Determine the [x, y] coordinate at the center of the cell enclosing the given text.  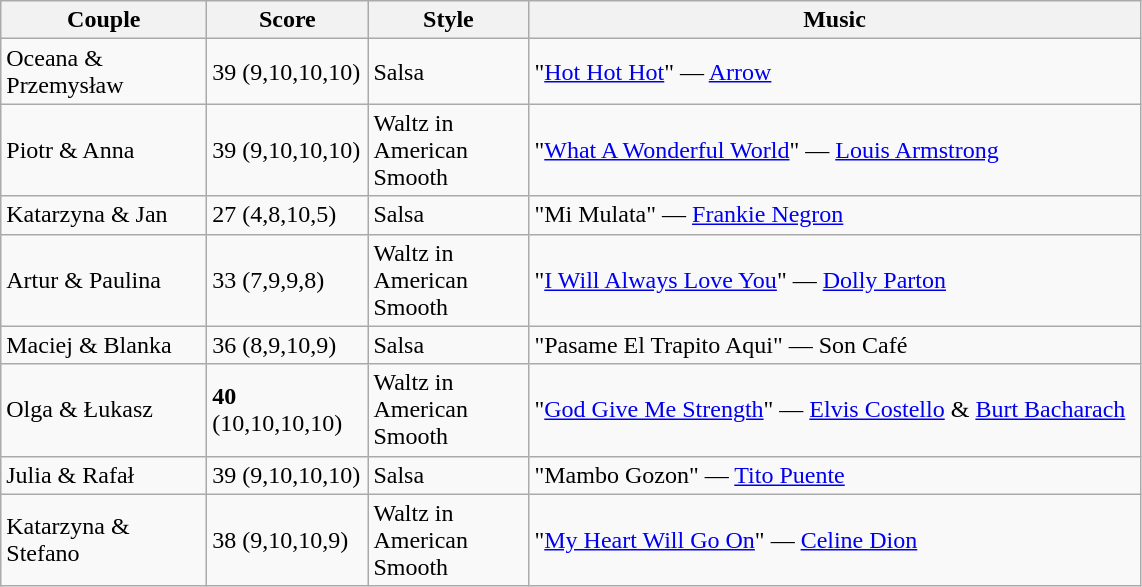
Katarzyna & Stefano [104, 540]
"Pasame El Trapito Aqui" — Son Café [834, 345]
"What A Wonderful World" — Louis Armstrong [834, 150]
36 (8,9,10,9) [288, 345]
40 (10,10,10,10) [288, 410]
Style [448, 20]
Couple [104, 20]
Artur & Paulina [104, 280]
Music [834, 20]
"Mambo Gozon" — Tito Puente [834, 475]
"My Heart Will Go On" — Celine Dion [834, 540]
Piotr & Anna [104, 150]
"Mi Mulata" — Frankie Negron [834, 215]
Maciej & Blanka [104, 345]
Oceana & Przemysław [104, 72]
Olga & Łukasz [104, 410]
Katarzyna & Jan [104, 215]
"Hot Hot Hot" — Arrow [834, 72]
33 (7,9,9,8) [288, 280]
Score [288, 20]
27 (4,8,10,5) [288, 215]
Julia & Rafał [104, 475]
38 (9,10,10,9) [288, 540]
"I Will Always Love You" — Dolly Parton [834, 280]
"God Give Me Strength" — Elvis Costello & Burt Bacharach [834, 410]
